For the text-containing cell, return its midpoint in [x, y] coordinate format. 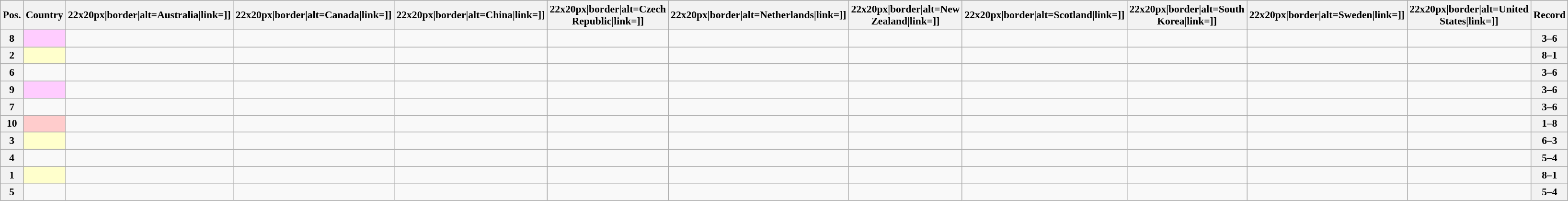
22x20px|border|alt=South Korea|link=]] [1187, 15]
6 [12, 73]
22x20px|border|alt=Netherlands|link=]] [758, 15]
22x20px|border|alt=Czech Republic|link=]] [607, 15]
22x20px|border|alt=Scotland|link=]] [1044, 15]
4 [12, 158]
7 [12, 107]
5 [12, 192]
9 [12, 90]
22x20px|border|alt=Canada|link=]] [314, 15]
22x20px|border|alt=United States|link=]] [1469, 15]
22x20px|border|alt=China|link=]] [470, 15]
Country [45, 15]
8 [12, 38]
22x20px|border|alt=New Zealand|link=]] [905, 15]
1–8 [1549, 124]
1 [12, 175]
Pos. [12, 15]
10 [12, 124]
6–3 [1549, 141]
22x20px|border|alt=Sweden|link=]] [1327, 15]
2 [12, 56]
3 [12, 141]
22x20px|border|alt=Australia|link=]] [149, 15]
Record [1549, 15]
